Extract the [X, Y] coordinate from the center of the cell holding the provided text.  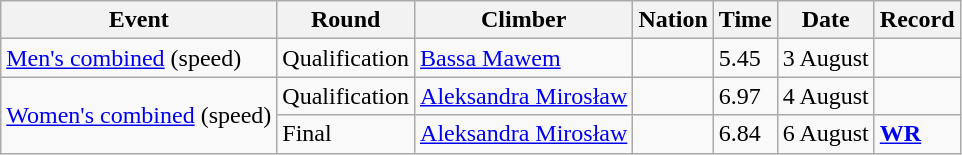
WR [917, 134]
Men's combined (speed) [139, 58]
Round [346, 20]
Record [917, 20]
Time [745, 20]
6.97 [745, 96]
Date [826, 20]
5.45 [745, 58]
6 August [826, 134]
Women's combined (speed) [139, 115]
Final [346, 134]
4 August [826, 96]
6.84 [745, 134]
Climber [524, 20]
Bassa Mawem [524, 58]
Nation [673, 20]
3 August [826, 58]
Event [139, 20]
